Return the [X, Y] coordinate for the center point of the cell that contains the specified text.  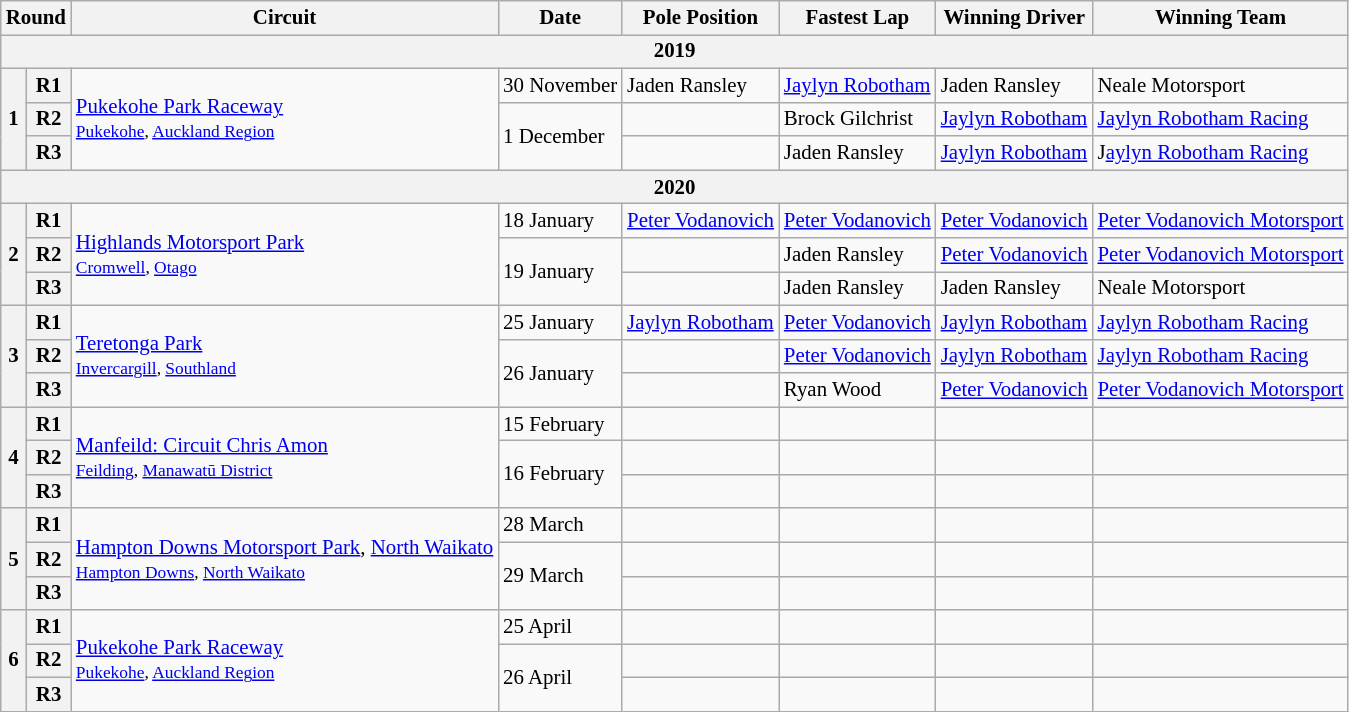
Winning Driver [1014, 18]
Brock Gilchrist [858, 119]
25 January [560, 322]
Round [36, 18]
Date [560, 18]
2019 [675, 51]
15 February [560, 424]
29 March [560, 576]
4 [14, 458]
26 January [560, 373]
Teretonga ParkInvercargill, Southland [284, 356]
Winning Team [1221, 18]
Ryan Wood [858, 390]
30 November [560, 85]
Fastest Lap [858, 18]
1 December [560, 136]
2020 [675, 187]
6 [14, 661]
Highlands Motorsport ParkCromwell, Otago [284, 255]
25 April [560, 627]
Hampton Downs Motorsport Park, North WaikatoHampton Downs, North Waikato [284, 559]
3 [14, 356]
5 [14, 559]
28 March [560, 525]
Circuit [284, 18]
26 April [560, 678]
16 February [560, 475]
2 [14, 255]
1 [14, 119]
19 January [560, 272]
Manfeild: Circuit Chris AmonFeilding, Manawatū District [284, 458]
18 January [560, 221]
Pole Position [700, 18]
